Capture the cell that displays the provided text and extract its [X, Y] central coordinate. 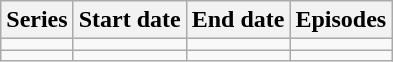
End date [238, 20]
Start date [130, 20]
Series [37, 20]
Episodes [341, 20]
